Determine the (X, Y) coordinate at the center of the cell enclosing the given text.  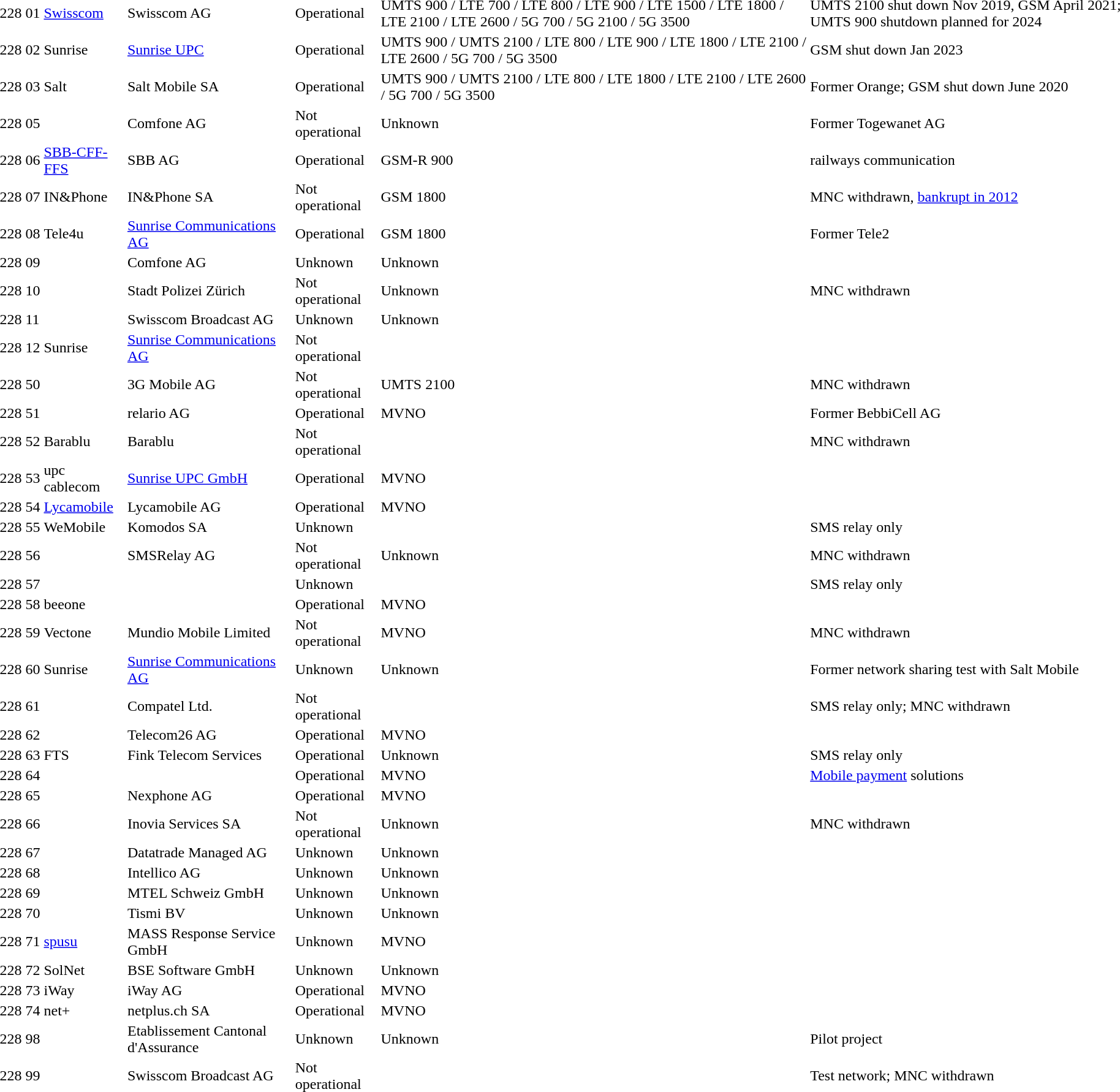
56 (33, 555)
74 (33, 1010)
Telecom26 AG (210, 735)
59 (33, 632)
FTS (84, 755)
Tele4u (84, 234)
UMTS 2100 (594, 385)
68 (33, 873)
WeMobile (84, 527)
62 (33, 735)
03 (33, 87)
Nexphone AG (210, 795)
10 (33, 290)
IN&Phone SA (210, 197)
Sunrise UPC (210, 50)
63 (33, 755)
69 (33, 893)
UMTS 900 / UMTS 2100 / LTE 800 / LTE 1800 / LTE 2100 / LTE 2600 / 5G 700 / 5G 3500 (594, 87)
Lycamobile AG (210, 507)
02 (33, 50)
08 (33, 234)
73 (33, 990)
05 (33, 124)
Stadt Polizei Zürich (210, 290)
07 (33, 197)
98 (33, 1039)
Compatel Ltd. (210, 706)
MTEL Schweiz GmbH (210, 893)
70 (33, 913)
BSE Software GmbH (210, 970)
67 (33, 852)
Intellico AG (210, 873)
72 (33, 970)
IN&Phone (84, 197)
Komodos SA (210, 527)
Swisscom Broadcast AG (210, 319)
Inovia Services SA (210, 824)
relario AG (210, 413)
54 (33, 507)
GSM-R 900 (594, 161)
53 (33, 478)
SBB AG (210, 161)
Salt Mobile SA (210, 87)
71 (33, 941)
58 (33, 604)
Etablissement Cantonal d'Assurance (210, 1039)
65 (33, 795)
iWay AG (210, 990)
MASS Response Service GmbH (210, 941)
12 (33, 348)
net+ (84, 1010)
Datatrade Managed AG (210, 852)
57 (33, 584)
Tismi BV (210, 913)
61 (33, 706)
SMSRelay AG (210, 555)
51 (33, 413)
3G Mobile AG (210, 385)
60 (33, 669)
netplus.ch SA (210, 1010)
Mundio Mobile Limited (210, 632)
11 (33, 319)
beeone (84, 604)
52 (33, 441)
SBB-CFF-FFS (84, 161)
Sunrise UPC GmbH (210, 478)
09 (33, 262)
spusu (84, 941)
Vectone (84, 632)
Lycamobile (84, 507)
Salt (84, 87)
Fink Telecom Services (210, 755)
50 (33, 385)
SolNet (84, 970)
64 (33, 775)
66 (33, 824)
upc cablecom (84, 478)
55 (33, 527)
iWay (84, 990)
UMTS 900 / UMTS 2100 / LTE 800 / LTE 900 / LTE 1800 / LTE 2100 / LTE 2600 / 5G 700 / 5G 3500 (594, 50)
06 (33, 161)
